Output the [X, Y] coordinate of the center of the cell containing the given text.  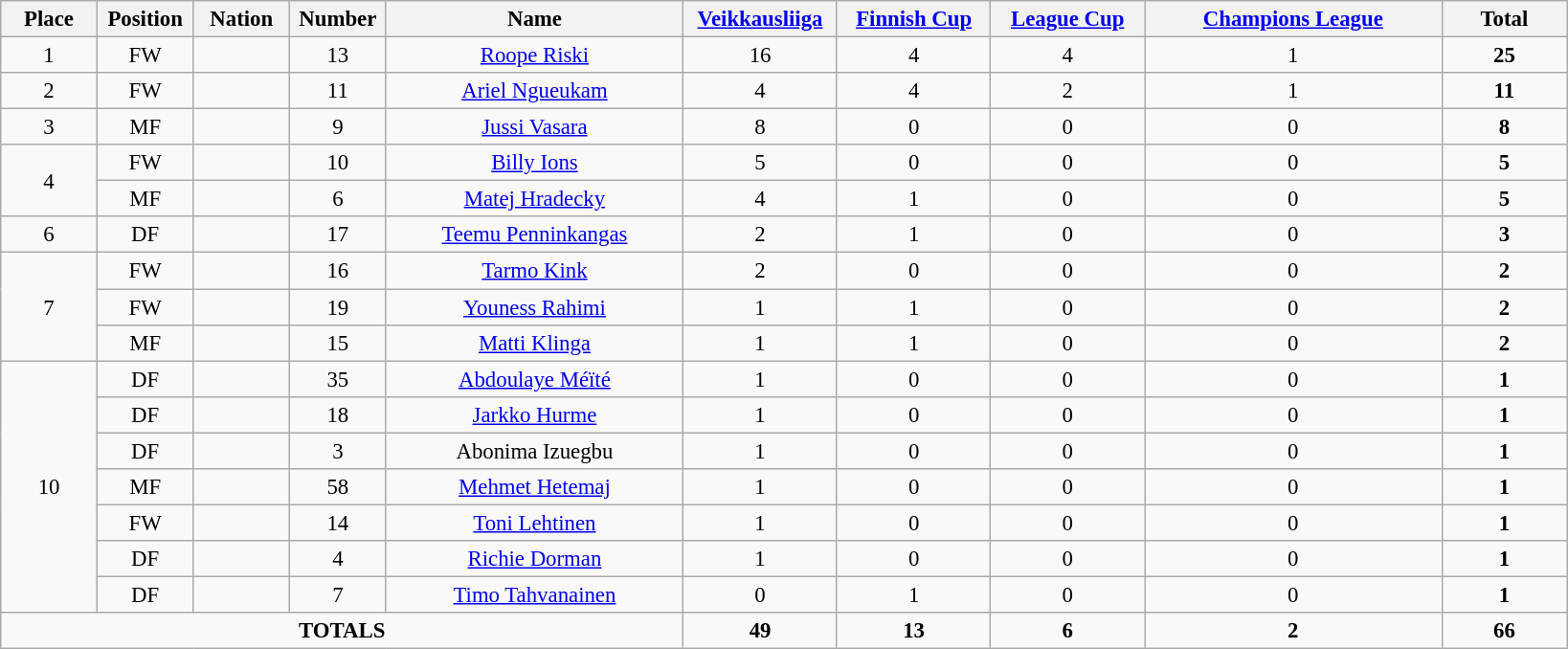
Champions League [1294, 19]
Timo Tahvanainen [534, 594]
Veikkausliiga [760, 19]
14 [339, 523]
Abdoulaye Méïté [534, 379]
League Cup [1068, 19]
18 [339, 414]
Nation [241, 19]
66 [1505, 631]
Billy Ions [534, 163]
17 [339, 235]
9 [339, 127]
TOTALS [343, 631]
Mehmet Hetemaj [534, 487]
49 [760, 631]
Tarmo Kink [534, 271]
Teemu Penninkangas [534, 235]
Jussi Vasara [534, 127]
19 [339, 307]
58 [339, 487]
Name [534, 19]
Total [1505, 19]
Place [50, 19]
35 [339, 379]
25 [1505, 56]
Finnish Cup [913, 19]
Youness Rahimi [534, 307]
Abonima Izuegbu [534, 451]
15 [339, 343]
Richie Dorman [534, 559]
Position [146, 19]
Jarkko Hurme [534, 414]
Toni Lehtinen [534, 523]
Matti Klinga [534, 343]
Number [339, 19]
Ariel Ngueukam [534, 91]
Matej Hradecky [534, 199]
Roope Riski [534, 56]
